Output the (x, y) coordinate of the center of the cell containing the given text.  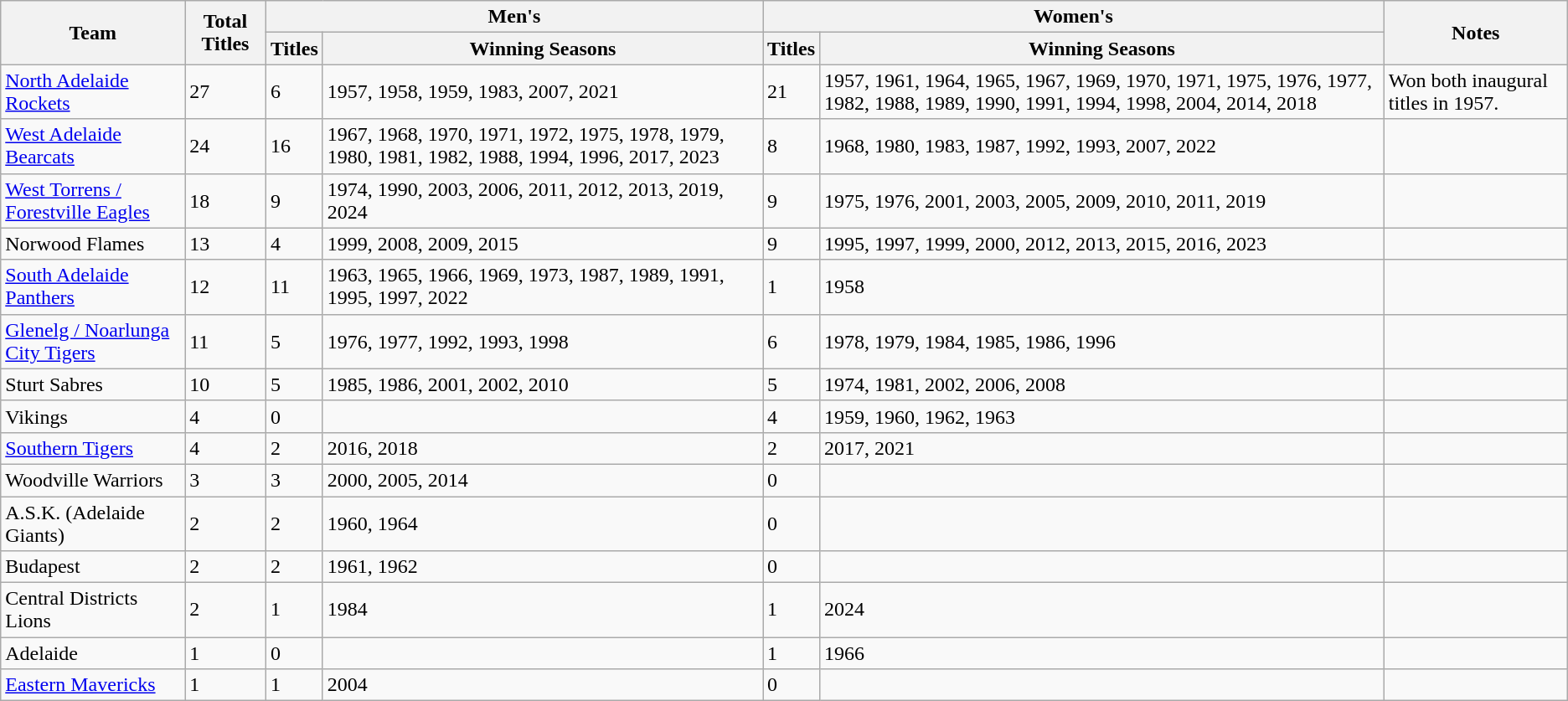
2024 (1102, 610)
18 (226, 201)
Notes (1476, 33)
West Adelaide Bearcats (93, 146)
Total Titles (226, 33)
Women's (1074, 17)
1963, 1965, 1966, 1969, 1973, 1987, 1989, 1991, 1995, 1997, 2022 (543, 286)
North Adelaide Rockets (93, 92)
1974, 1990, 2003, 2006, 2011, 2012, 2013, 2019, 2024 (543, 201)
8 (792, 146)
12 (226, 286)
16 (294, 146)
1975, 1976, 2001, 2003, 2005, 2009, 2010, 2011, 2019 (1102, 201)
Men's (514, 17)
Adelaide (93, 653)
1968, 1980, 1983, 1987, 1992, 1993, 2007, 2022 (1102, 146)
Norwood Flames (93, 244)
West Torrens / Forestville Eagles (93, 201)
1958 (1102, 286)
1978, 1979, 1984, 1985, 1986, 1996 (1102, 342)
Team (93, 33)
South Adelaide Panthers (93, 286)
Woodville Warriors (93, 480)
1957, 1961, 1964, 1965, 1967, 1969, 1970, 1971, 1975, 1976, 1977, 1982, 1988, 1989, 1990, 1991, 1994, 1998, 2004, 2014, 2018 (1102, 92)
Won both inaugural titles in 1957. (1476, 92)
Southern Tigers (93, 448)
10 (226, 384)
21 (792, 92)
24 (226, 146)
2004 (543, 685)
1961, 1962 (543, 567)
2016, 2018 (543, 448)
2000, 2005, 2014 (543, 480)
1967, 1968, 1970, 1971, 1972, 1975, 1978, 1979, 1980, 1981, 1982, 1988, 1994, 1996, 2017, 2023 (543, 146)
1976, 1977, 1992, 1993, 1998 (543, 342)
1974, 1981, 2002, 2006, 2008 (1102, 384)
13 (226, 244)
1999, 2008, 2009, 2015 (543, 244)
1985, 1986, 2001, 2002, 2010 (543, 384)
Central Districts Lions (93, 610)
1995, 1997, 1999, 2000, 2012, 2013, 2015, 2016, 2023 (1102, 244)
1959, 1960, 1962, 1963 (1102, 416)
1957, 1958, 1959, 1983, 2007, 2021 (543, 92)
A.S.K. (Adelaide Giants) (93, 523)
Budapest (93, 567)
1960, 1964 (543, 523)
Glenelg / Noarlunga City Tigers (93, 342)
1966 (1102, 653)
1984 (543, 610)
27 (226, 92)
Vikings (93, 416)
Sturt Sabres (93, 384)
2017, 2021 (1102, 448)
Eastern Mavericks (93, 685)
